Extract the (x, y) coordinate from the center of the cell holding the provided text.  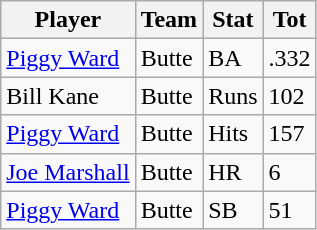
BA (233, 58)
SB (233, 210)
Runs (233, 96)
Joe Marshall (68, 172)
157 (290, 134)
Bill Kane (68, 96)
Stat (233, 20)
Team (169, 20)
.332 (290, 58)
51 (290, 210)
Hits (233, 134)
Player (68, 20)
102 (290, 96)
Tot (290, 20)
HR (233, 172)
6 (290, 172)
